Return [X, Y] of the center of cell containing provided text 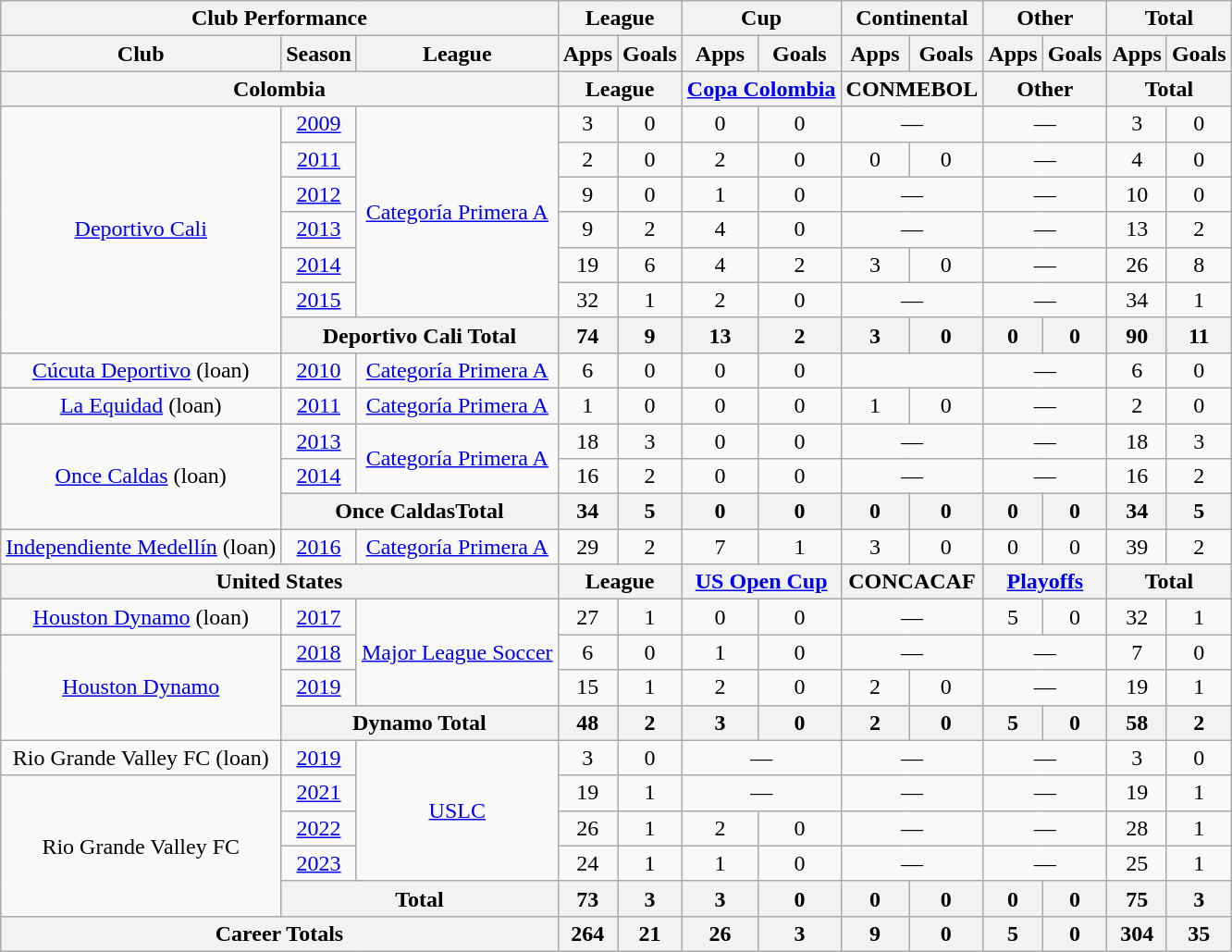
United States [279, 582]
Season [319, 54]
27 [587, 617]
Career Totals [279, 933]
2009 [319, 124]
Houston Dynamo [141, 687]
2010 [319, 370]
2012 [319, 194]
2016 [319, 547]
24 [587, 863]
2017 [319, 617]
21 [650, 933]
2018 [319, 652]
74 [587, 335]
Once CaldasTotal [420, 512]
10 [1137, 194]
58 [1137, 723]
35 [1199, 933]
Continental [912, 19]
28 [1137, 828]
Club [141, 54]
11 [1199, 335]
Deportivo Cali Total [420, 335]
Dynamo Total [420, 723]
Cup [761, 19]
304 [1137, 933]
Copa Colombia [761, 89]
2021 [319, 793]
CONMEBOL [912, 89]
Club Performance [279, 19]
Colombia [279, 89]
2023 [319, 863]
15 [587, 687]
Rio Grande Valley FC [141, 846]
75 [1137, 898]
Rio Grande Valley FC (loan) [141, 758]
90 [1137, 335]
73 [587, 898]
48 [587, 723]
CONCACAF [912, 582]
2022 [319, 828]
25 [1137, 863]
La Equidad (loan) [141, 405]
Once Caldas (loan) [141, 476]
Major League Soccer [457, 652]
29 [587, 547]
USLC [457, 810]
Deportivo Cali [141, 229]
264 [587, 933]
39 [1137, 547]
Houston Dynamo (loan) [141, 617]
Cúcuta Deportivo (loan) [141, 370]
8 [1199, 265]
Independiente Medellín (loan) [141, 547]
2015 [319, 300]
Playoffs [1045, 582]
US Open Cup [761, 582]
